Find where the given text appears and provide that cell's center as (x, y) coordinate. 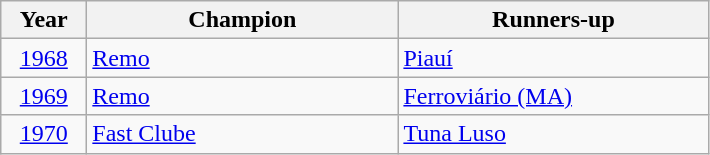
Tuna Luso (554, 134)
1970 (44, 134)
Piauí (554, 58)
Year (44, 20)
Runners-up (554, 20)
1969 (44, 96)
Ferroviário (MA) (554, 96)
Champion (242, 20)
Fast Clube (242, 134)
1968 (44, 58)
